Locate the cell with the specified text and output its [X, Y] center coordinate. 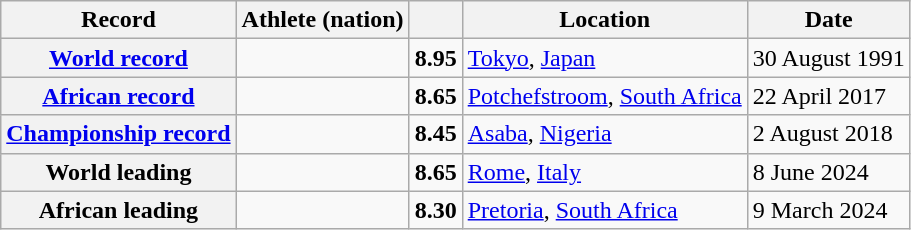
Date [828, 20]
2 August 2018 [828, 134]
Rome, Italy [604, 172]
World leading [118, 172]
World record [118, 58]
8 June 2024 [828, 172]
Athlete (nation) [322, 20]
Record [118, 20]
Potchefstroom, South Africa [604, 96]
Tokyo, Japan [604, 58]
9 March 2024 [828, 210]
Pretoria, South Africa [604, 210]
8.45 [436, 134]
African leading [118, 210]
22 April 2017 [828, 96]
African record [118, 96]
Championship record [118, 134]
Location [604, 20]
Asaba, Nigeria [604, 134]
30 August 1991 [828, 58]
8.30 [436, 210]
8.95 [436, 58]
